Pinpoint the cell where the given text exists, returning its (x, y) midpoint coordinate. 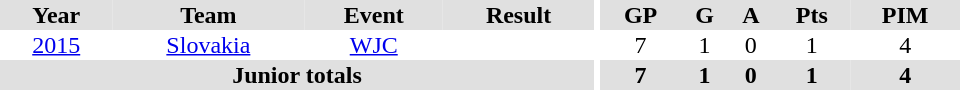
Event (374, 15)
PIM (905, 15)
Pts (812, 15)
Junior totals (297, 75)
Team (208, 15)
Result (518, 15)
Slovakia (208, 45)
2015 (56, 45)
GP (641, 15)
Year (56, 15)
G (705, 15)
A (750, 15)
WJC (374, 45)
